Determine the (X, Y) coordinate at the center of the cell enclosing the given text.  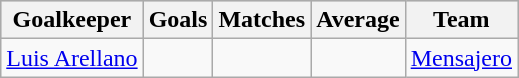
Matches (262, 20)
Team (461, 20)
Goalkeeper (72, 20)
Average (358, 20)
Mensajero (461, 58)
Goals (178, 20)
Luis Arellano (72, 58)
